For the text-containing cell, return its midpoint in (X, Y) coordinate format. 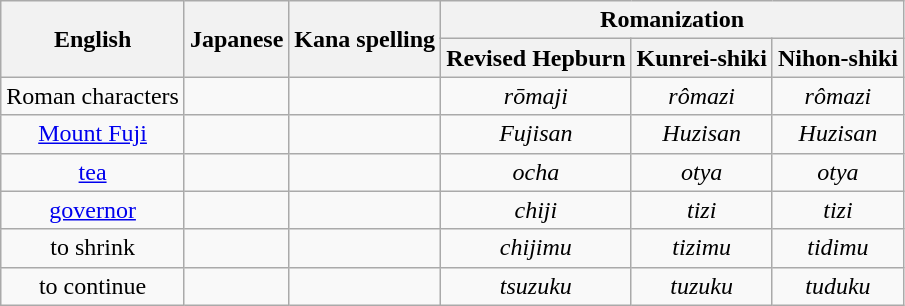
tsuzuku (536, 286)
English (93, 39)
Revised Hepburn (536, 58)
chiji (536, 210)
to shrink (93, 248)
Fujisan (536, 134)
Nihon-shiki (838, 58)
chijimu (536, 248)
rōmaji (536, 96)
tuduku (838, 286)
governor (93, 210)
tidimu (838, 248)
Japanese (236, 39)
ocha (536, 172)
Kunrei-shiki (702, 58)
tizimu (702, 248)
to continue (93, 286)
Roman characters (93, 96)
Romanization (672, 20)
Kana spelling (365, 39)
tea (93, 172)
tuzuku (702, 286)
Mount Fuji (93, 134)
